Search for the cell housing the specified text and yield its (x, y) center coordinate. 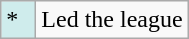
Led the league (112, 20)
* (18, 20)
